Provide the (X, Y) coordinate of the cell's center where the given text is located.  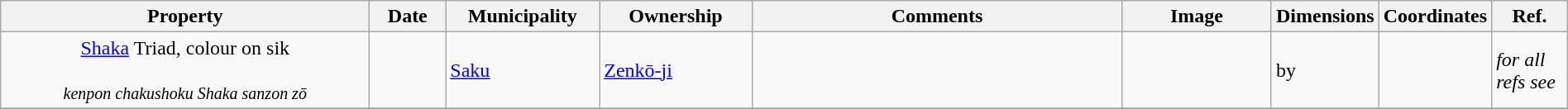
Comments (936, 17)
for all refs see (1530, 70)
Coordinates (1435, 17)
Property (185, 17)
by (1325, 70)
Shaka Triad, colour on sikkenpon chakushoku Shaka sanzon zō (185, 70)
Zenkō-ji (676, 70)
Ownership (676, 17)
Ref. (1530, 17)
Image (1198, 17)
Dimensions (1325, 17)
Municipality (523, 17)
Date (408, 17)
Saku (523, 70)
